Return the (x, y) coordinate for the center point of the cell that contains the specified text.  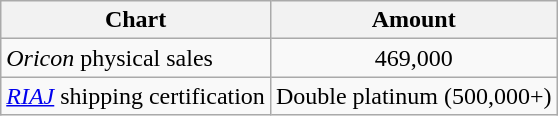
Oricon physical sales (136, 58)
Double platinum (500,000+) (414, 96)
Amount (414, 20)
469,000 (414, 58)
RIAJ shipping certification (136, 96)
Chart (136, 20)
